Extract the (X, Y) coordinate from the center of the cell holding the provided text.  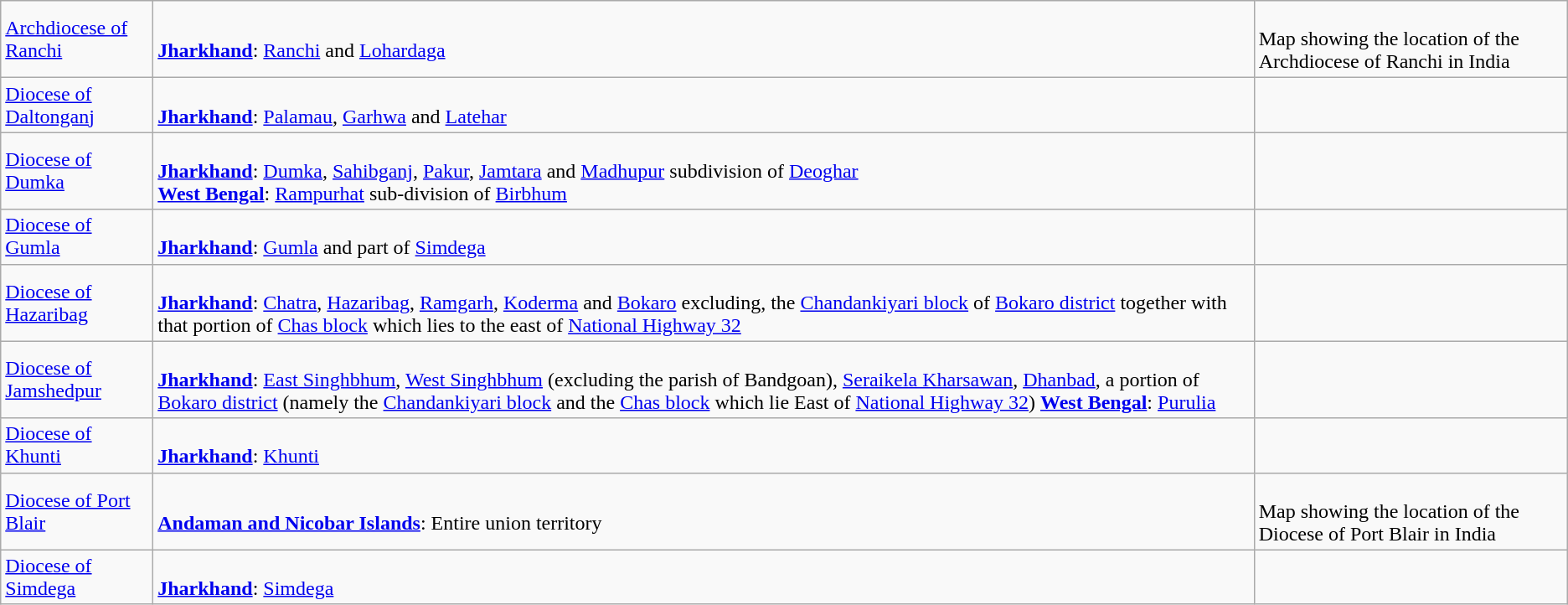
Jharkhand: Dumka, Sahibganj, Pakur, Jamtara and Madhupur subdivision of DeogharWest Bengal: Rampurhat sub-division of Birbhum (704, 171)
Diocese of Gumla (77, 236)
Diocese of Simdega (77, 577)
Jharkhand: Simdega (704, 577)
Jharkhand: Ranchi and Lohardaga (704, 39)
Map showing the location of the Diocese of Port Blair in India (1411, 511)
Diocese of Jamshedpur (77, 380)
Archdiocese of Ranchi (77, 39)
Map showing the location of the Archdiocese of Ranchi in India (1411, 39)
Diocese of Port Blair (77, 511)
Andaman and Nicobar Islands: Entire union territory (704, 511)
Diocese of Dumka (77, 171)
Jharkhand: Khunti (704, 446)
Diocese of Hazaribag (77, 302)
Diocese of Daltonganj (77, 106)
Jharkhand: Palamau, Garhwa and Latehar (704, 106)
Diocese of Khunti (77, 446)
Jharkhand: Gumla and part of Simdega (704, 236)
